Return (x, y) of the center of cell containing provided text 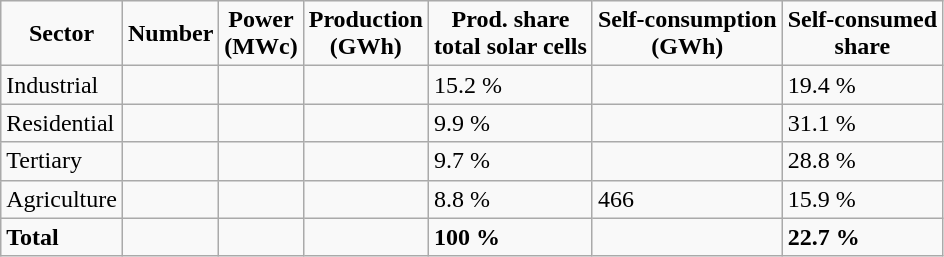
Total (62, 237)
15.9 % (862, 199)
Power(MWc) (261, 34)
Number (170, 34)
Prod. sharetotal solar cells (510, 34)
Tertiary (62, 161)
8.8 % (510, 199)
Production(GWh) (366, 34)
100 % (510, 237)
Industrial (62, 85)
28.8 % (862, 161)
31.1 % (862, 123)
Sector (62, 34)
19.4 % (862, 85)
15.2 % (510, 85)
22.7 % (862, 237)
466 (687, 199)
Residential (62, 123)
9.9 % (510, 123)
Self-consumedshare (862, 34)
Self-consumption(GWh) (687, 34)
9.7 % (510, 161)
Agriculture (62, 199)
